Extract the [X, Y] coordinate from the center of the cell holding the provided text.  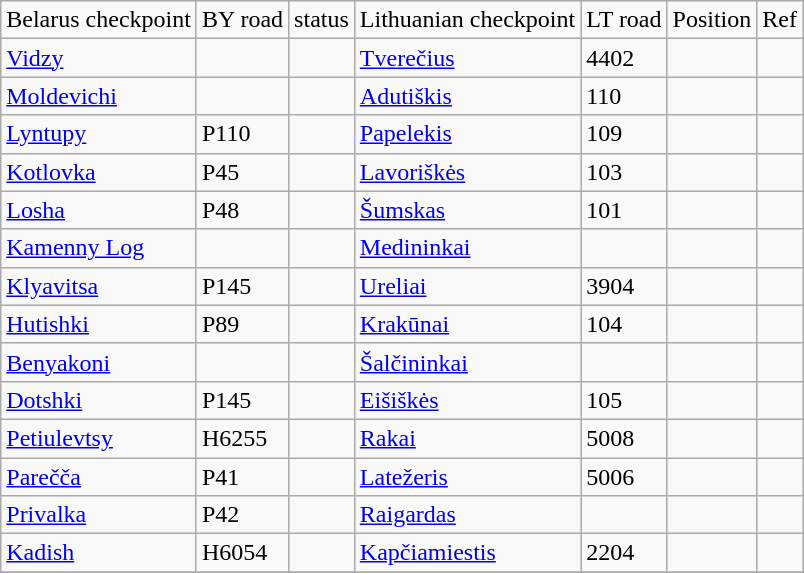
3904 [624, 286]
Krakūnai [467, 324]
101 [624, 210]
Kotlovka [99, 172]
Šumskas [467, 210]
Papelekis [467, 134]
Latežeris [467, 477]
Medininkai [467, 248]
Parečča [99, 477]
Eišiškės [467, 400]
P45 [242, 172]
Vidzy [99, 58]
Klyavitsa [99, 286]
103 [624, 172]
Šalčininkai [467, 362]
Tverečius [467, 58]
Raigardas [467, 515]
Lithuanian checkpoint [467, 20]
110 [624, 96]
Rakai [467, 438]
Privalka [99, 515]
Position [712, 20]
Kapčiamiestis [467, 553]
LT road [624, 20]
H6054 [242, 553]
Ref [780, 20]
5008 [624, 438]
Ureliai [467, 286]
Benyakoni [99, 362]
105 [624, 400]
104 [624, 324]
status [322, 20]
Kamenny Log [99, 248]
P41 [242, 477]
Dotshki [99, 400]
4402 [624, 58]
5006 [624, 477]
BY road [242, 20]
Belarus checkpoint [99, 20]
109 [624, 134]
Moldevichi [99, 96]
Lavoriškės [467, 172]
P42 [242, 515]
Losha [99, 210]
P48 [242, 210]
P110 [242, 134]
2204 [624, 553]
H6255 [242, 438]
Adutiškis [467, 96]
Lyntupy [99, 134]
Kadish [99, 553]
Hutishki [99, 324]
Petiulevtsy [99, 438]
P89 [242, 324]
